From the cell containing the given text, extract its center point as (x, y) coordinate. 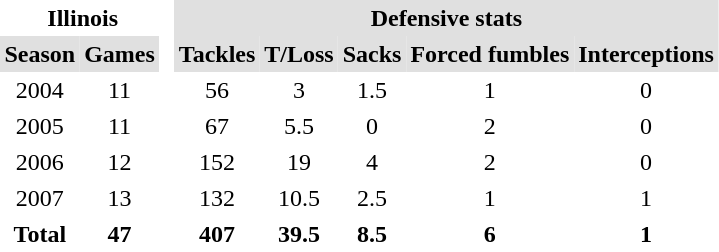
19 (299, 162)
Illinois (80, 18)
Total (40, 234)
2004 (40, 90)
Sacks (372, 54)
8.5 (372, 234)
12 (120, 162)
6 (490, 234)
10.5 (299, 198)
Games (120, 54)
47 (120, 234)
Season (40, 54)
2.5 (372, 198)
Tackles (216, 54)
3 (299, 90)
152 (216, 162)
13 (120, 198)
56 (216, 90)
407 (216, 234)
4 (372, 162)
132 (216, 198)
T/Loss (299, 54)
2007 (40, 198)
2005 (40, 126)
Forced fumbles (490, 54)
67 (216, 126)
39.5 (299, 234)
5.5 (299, 126)
Defensive stats (446, 18)
2006 (40, 162)
Interceptions (646, 54)
1.5 (372, 90)
